Capture the cell that displays the provided text and extract its [X, Y] central coordinate. 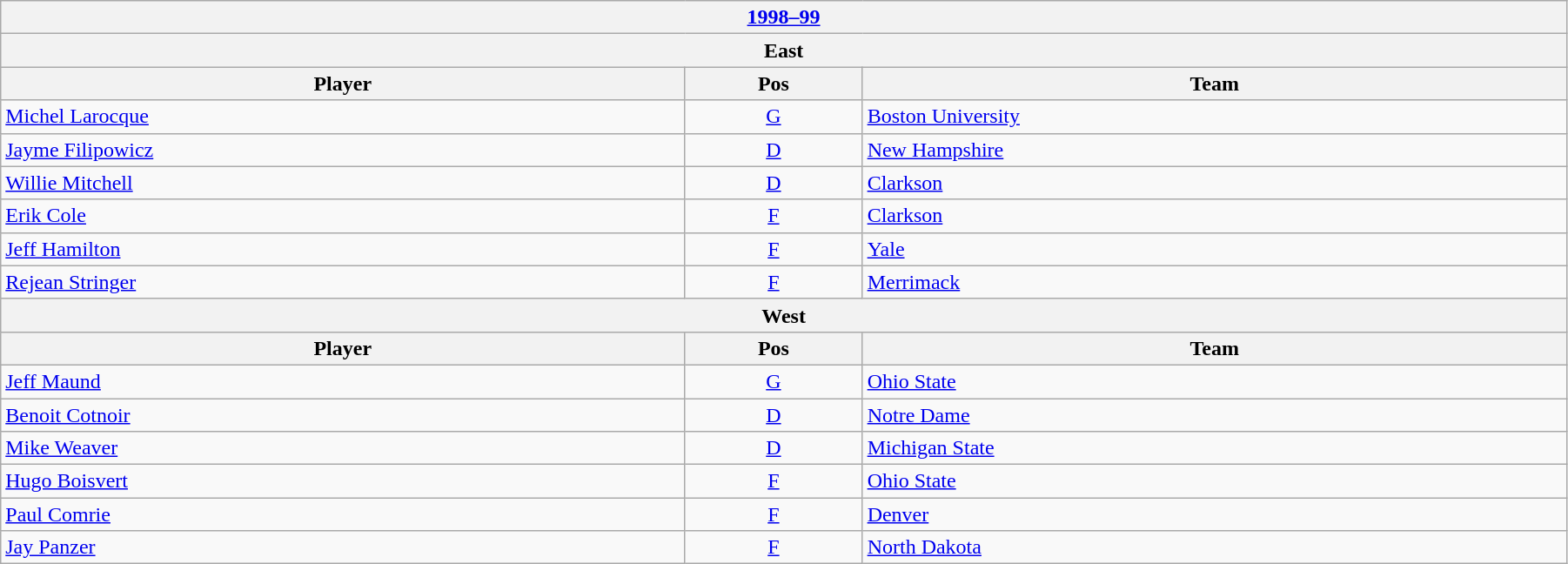
New Hampshire [1215, 150]
Mike Weaver [343, 448]
Michigan State [1215, 448]
Yale [1215, 249]
Denver [1215, 514]
East [784, 50]
Paul Comrie [343, 514]
Jeff Hamilton [343, 249]
Rejean Stringer [343, 282]
Erik Cole [343, 216]
1998–99 [784, 17]
Merrimack [1215, 282]
Notre Dame [1215, 415]
Benoit Cotnoir [343, 415]
West [784, 315]
Jay Panzer [343, 547]
Michel Larocque [343, 117]
Hugo Boisvert [343, 481]
Jayme Filipowicz [343, 150]
North Dakota [1215, 547]
Boston University [1215, 117]
Jeff Maund [343, 381]
Willie Mitchell [343, 183]
